Locate the cell with the specified text and output its (x, y) center coordinate. 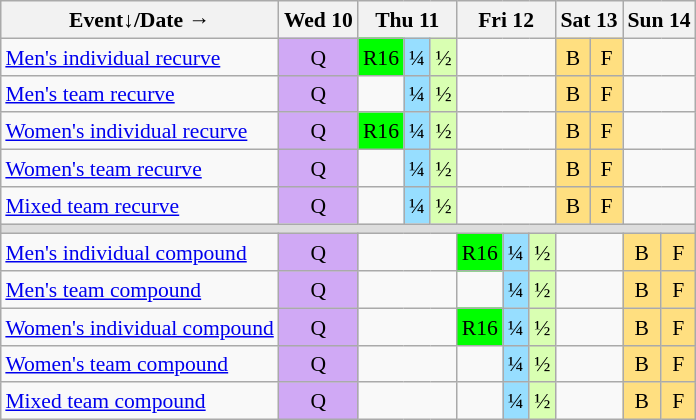
Mixed team compound (139, 400)
Sun 14 (660, 20)
Thu 11 (408, 20)
Men's team compound (139, 290)
Women's team recurve (139, 168)
Women's team compound (139, 364)
Mixed team recurve (139, 204)
Men's team recurve (139, 94)
Sat 13 (588, 20)
Women's individual recurve (139, 130)
Wed 10 (318, 20)
Women's individual compound (139, 326)
Men's individual recurve (139, 56)
Event↓/Date → (139, 20)
Men's individual compound (139, 252)
Fri 12 (506, 20)
